Search for the cell housing the specified text and yield its (x, y) center coordinate. 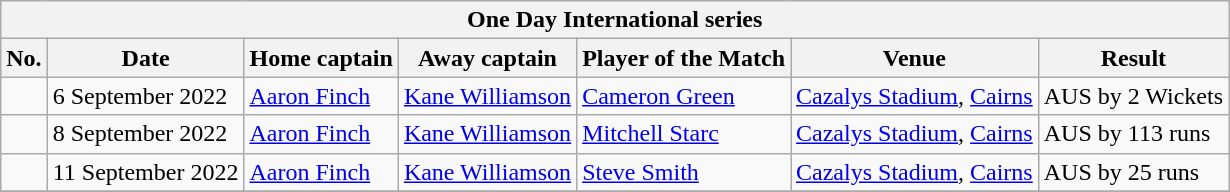
AUS by 2 Wickets (1133, 96)
Result (1133, 58)
No. (24, 58)
Home captain (321, 58)
6 September 2022 (146, 96)
Venue (915, 58)
Away captain (487, 58)
AUS by 25 runs (1133, 172)
Player of the Match (684, 58)
Cameron Green (684, 96)
11 September 2022 (146, 172)
Date (146, 58)
Steve Smith (684, 172)
8 September 2022 (146, 134)
Mitchell Starc (684, 134)
AUS by 113 runs (1133, 134)
One Day International series (615, 20)
